Scan for the cell matching the given text and deliver its [X, Y] coordinate at center. 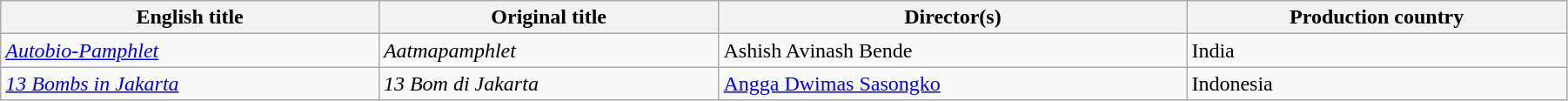
Angga Dwimas Sasongko [953, 84]
Production country [1377, 17]
India [1377, 50]
Indonesia [1377, 84]
English title [190, 17]
Autobio-Pamphlet [190, 50]
Ashish Avinash Bende [953, 50]
13 Bom di Jakarta [548, 84]
Aatmapamphlet [548, 50]
Director(s) [953, 17]
13 Bombs in Jakarta [190, 84]
Original title [548, 17]
